Scan for the cell matching the given text and deliver its [X, Y] coordinate at center. 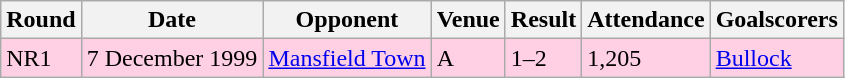
Venue [468, 20]
NR1 [41, 58]
Date [172, 20]
Bullock [776, 58]
1,205 [646, 58]
Attendance [646, 20]
Result [543, 20]
7 December 1999 [172, 58]
1–2 [543, 58]
Goalscorers [776, 20]
A [468, 58]
Mansfield Town [347, 58]
Opponent [347, 20]
Round [41, 20]
